Return the (x, y) coordinate for the center point of the cell that contains the specified text.  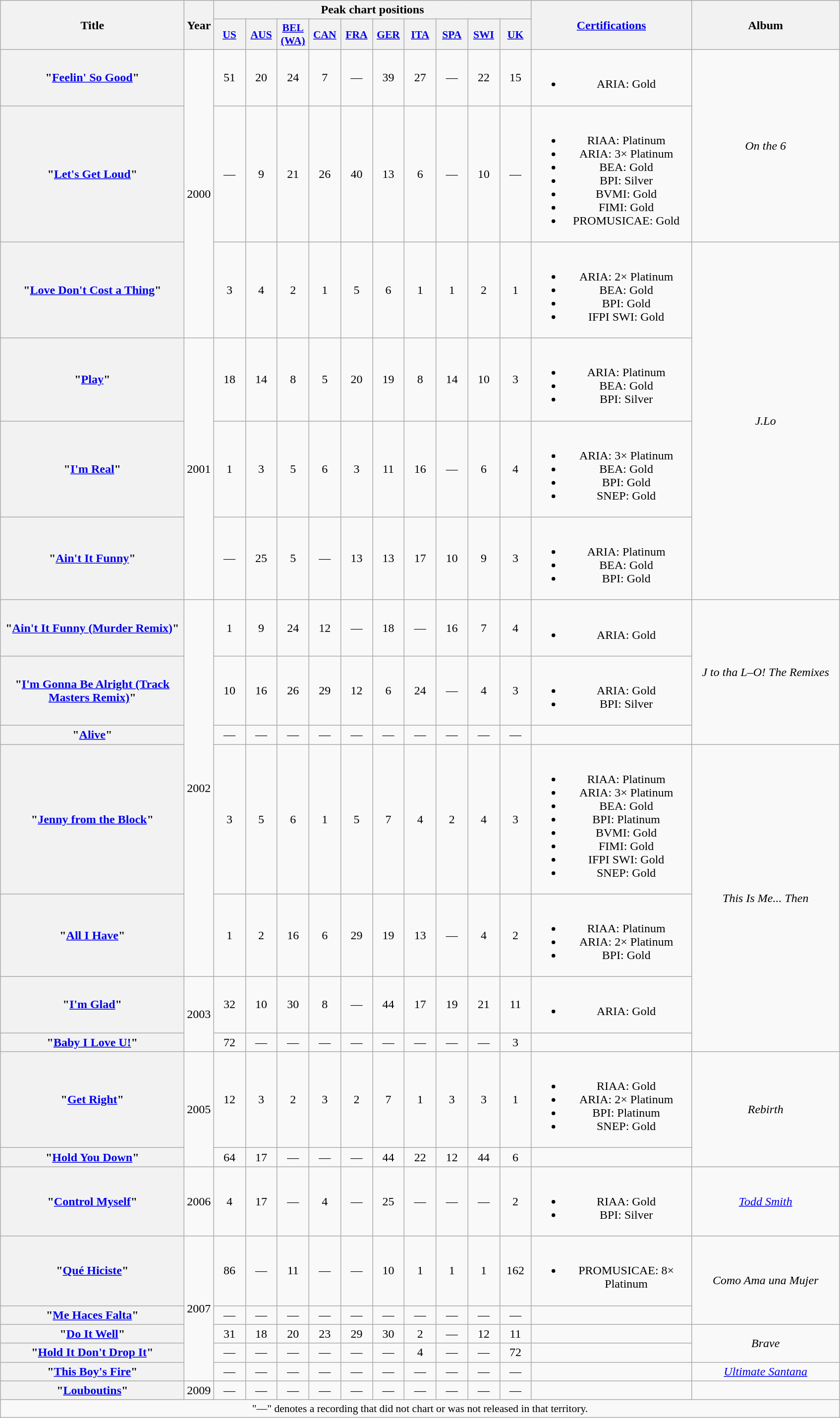
"Hold It Don't Drop It" (92, 1353)
"This Boy's Fire" (92, 1371)
AUS (261, 35)
Year (199, 25)
BEL(WA) (293, 35)
SWI (484, 35)
Como Ama una Mujer (765, 1280)
31 (229, 1334)
Ultimate Santana (765, 1371)
CAN (325, 35)
J.Lo (765, 421)
23 (325, 1334)
2002 (199, 788)
PROMUSICAE: 8× Platinum (612, 1271)
"I'm Glad" (92, 1005)
RIAA: GoldARIA: 2× PlatinumBPI: PlatinumSNEP: Gold (612, 1100)
J to tha L–O! The Remixes (765, 672)
Brave (765, 1343)
2006 (199, 1201)
US (229, 35)
"Ain't It Funny" (92, 558)
RIAA: PlatinumARIA: 3× PlatinumBEA: GoldBPI: PlatinumBVMI: GoldFIMI: GoldIFPI SWI: GoldSNEP: Gold (612, 819)
2000 (199, 194)
Album (765, 25)
39 (389, 77)
"I'm Gonna Be Alright (Track Masters Remix)" (92, 690)
ARIA: PlatinumBEA: GoldBPI: Silver (612, 380)
"Jenny from the Block" (92, 819)
27 (420, 77)
This Is Me... Then (765, 898)
2007 (199, 1308)
RIAA: GoldBPI: Silver (612, 1201)
Todd Smith (765, 1201)
"Ain't It Funny (Murder Remix)" (92, 627)
"Feelin' So Good" (92, 77)
Title (92, 25)
162 (515, 1271)
"Control Myself" (92, 1201)
"All I Have" (92, 936)
RIAA: PlatinumARIA: 3× PlatinumBEA: GoldBPI: SilverBVMI: GoldFIMI: GoldPROMUSICAE: Gold (612, 173)
GER (389, 35)
2003 (199, 1014)
"Me Haces Falta" (92, 1315)
40 (356, 173)
UK (515, 35)
"Hold You Down" (92, 1157)
"Qué Hiciste" (92, 1271)
2005 (199, 1109)
"—" denotes a recording that did not chart or was not released in that territory. (420, 1409)
64 (229, 1157)
2009 (199, 1390)
Rebirth (765, 1109)
"Louboutins" (92, 1390)
2001 (199, 469)
"Alive" (92, 735)
"Do It Well" (92, 1334)
ARIA: 2× PlatinumBEA: GoldBPI: GoldIFPI SWI: Gold (612, 290)
"Play" (92, 380)
ARIA: 3× PlatinumBEA: GoldBPI: GoldSNEP: Gold (612, 469)
ARIA: GoldBPI: Silver (612, 690)
"Baby I Love U!" (92, 1042)
"I'm Real" (92, 469)
ARIA: PlatinumBEA: GoldBPI: Gold (612, 558)
"Get Right" (92, 1100)
51 (229, 77)
"Love Don't Cost a Thing" (92, 290)
"Let's Get Loud" (92, 173)
Peak chart positions (373, 10)
15 (515, 77)
32 (229, 1005)
ITA (420, 35)
FRA (356, 35)
Certifications (612, 25)
86 (229, 1271)
RIAA: PlatinumARIA: 2× PlatinumBPI: Gold (612, 936)
SPA (452, 35)
On the 6 (765, 146)
